Output the [X, Y] coordinate of the center of the cell containing the given text.  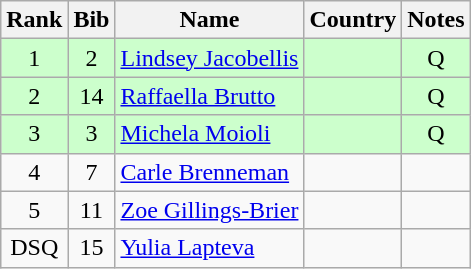
Carle Brenneman [210, 172]
4 [34, 172]
5 [34, 210]
Yulia Lapteva [210, 248]
15 [92, 248]
Zoe Gillings-Brier [210, 210]
11 [92, 210]
DSQ [34, 248]
14 [92, 96]
7 [92, 172]
Lindsey Jacobellis [210, 58]
Raffaella Brutto [210, 96]
Rank [34, 20]
Bib [92, 20]
Notes [436, 20]
Country [353, 20]
Michela Moioli [210, 134]
1 [34, 58]
Name [210, 20]
